Detect which cell encompasses the target text, then output its (X, Y) center coordinate. 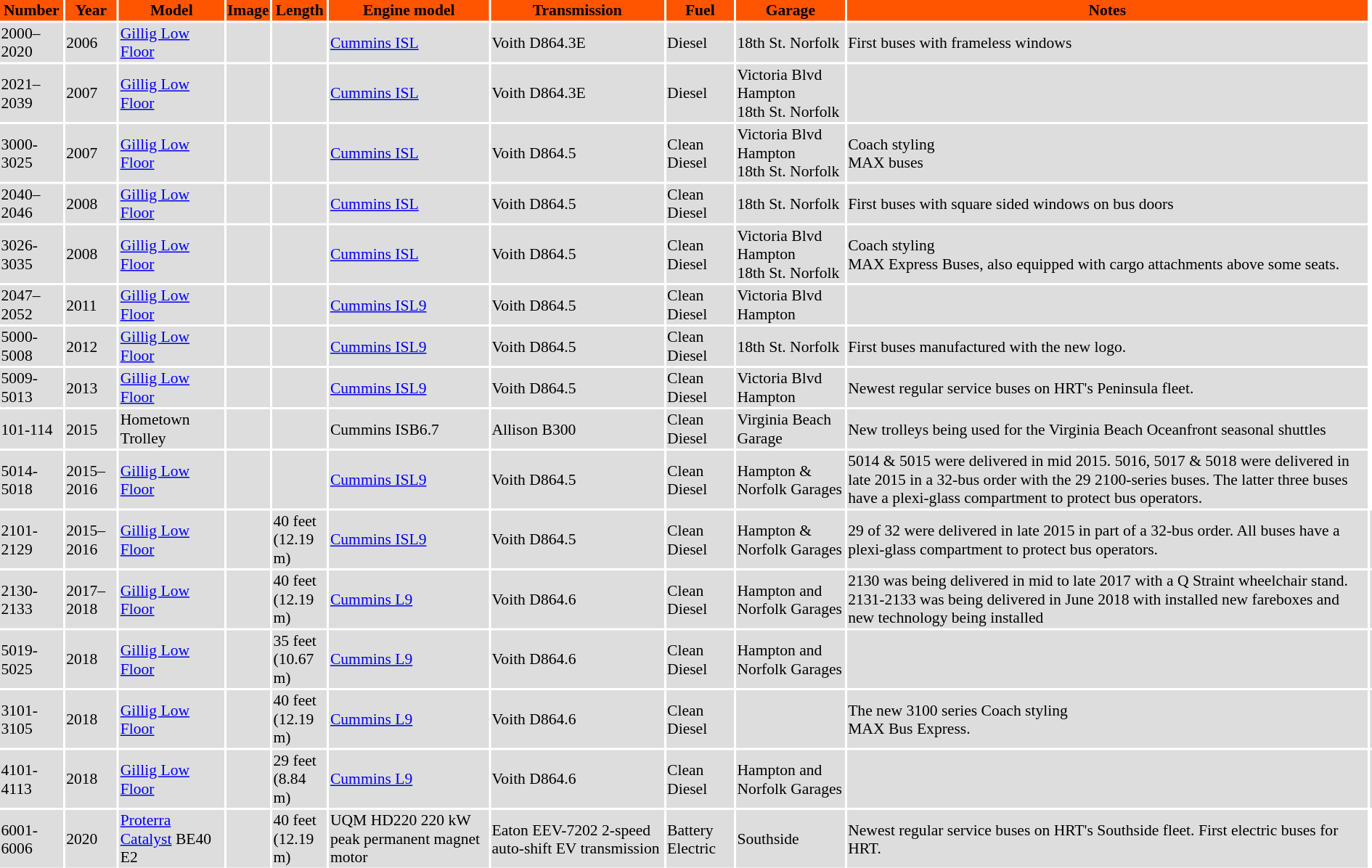
Garage (791, 10)
Southside (791, 839)
Battery Electric (700, 839)
Year (91, 10)
Virginia Beach Garage (791, 429)
Engine model (409, 10)
29 feet(8.84 m) (299, 779)
Hometown Trolley (171, 429)
The new 3100 series Coach styling MAX Bus Express. (1108, 719)
5019-5025 (32, 659)
101-114 (32, 429)
5000-5008 (32, 346)
Newest regular service buses on HRT's Southside fleet. First electric buses for HRT. (1108, 839)
Proterra Catalyst BE40 E2 (171, 839)
Coach stylingMAX buses (1108, 153)
Model (171, 10)
New trolleys being used for the Virginia Beach Oceanfront seasonal shuttles (1108, 429)
2011 (91, 305)
3101-3105 (32, 719)
2013 (91, 388)
35 feet(10.67 m) (299, 659)
First buses with square sided windows on bus doors (1108, 204)
Newest regular service buses on HRT's Peninsula fleet. (1108, 388)
Length (299, 10)
Cummins ISB6.7 (409, 429)
2040–2046 (32, 204)
2012 (91, 346)
3026-3035 (32, 254)
UQM HD220 220 kW peak permanent magnet motor (409, 839)
2017–2018 (91, 599)
Fuel (700, 10)
Coach stylingMAX Express Buses, also equipped with cargo attachments above some seats. (1108, 254)
Notes (1108, 10)
2101-2129 (32, 540)
Eaton EEV-7202 2-speed auto-shift EV transmission (578, 839)
4101-4113 (32, 779)
5014-5018 (32, 480)
29 of 32 were delivered in late 2015 in part of a 32-bus order. All buses have a plexi-glass compartment to protect bus operators. (1108, 540)
Image (248, 10)
3000-3025 (32, 153)
2000–2020 (32, 43)
2130-2133 (32, 599)
First buses with frameless windows (1108, 43)
6001-6006 (32, 839)
5009-5013 (32, 388)
2020 (91, 839)
First buses manufactured with the new logo. (1108, 346)
Number (32, 10)
2015 (91, 429)
Allison B300 (578, 429)
2021–2039 (32, 93)
2047–2052 (32, 305)
Transmission (578, 10)
2006 (91, 43)
